Determine the (x, y) coordinate at the center of the cell enclosing the given text.  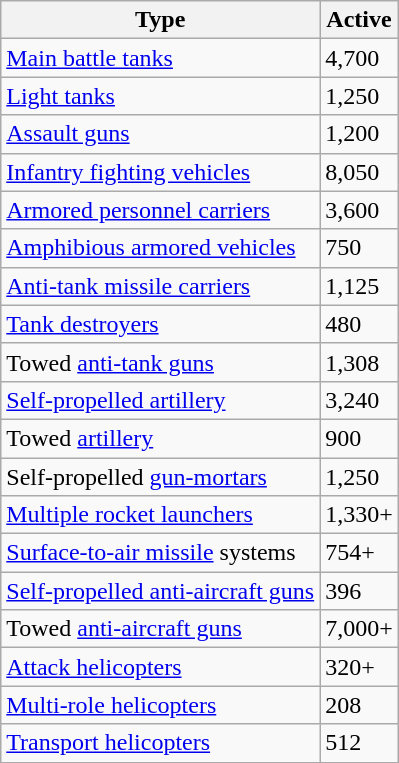
3,600 (360, 210)
1,330+ (360, 515)
Assault guns (160, 134)
8,050 (360, 172)
Transport helicopters (160, 743)
396 (360, 591)
1,125 (360, 286)
Tank destroyers (160, 324)
3,240 (360, 400)
Infantry fighting vehicles (160, 172)
Self-propelled artillery (160, 400)
Armored personnel carriers (160, 210)
4,700 (360, 58)
Attack helicopters (160, 667)
Self-propelled gun-mortars (160, 477)
Surface-to-air missile systems (160, 553)
512 (360, 743)
Type (160, 20)
Self-propelled anti-aircraft guns (160, 591)
1,200 (360, 134)
900 (360, 438)
754+ (360, 553)
Active (360, 20)
208 (360, 705)
1,308 (360, 362)
Towed anti-tank guns (160, 362)
7,000+ (360, 629)
Amphibious armored vehicles (160, 248)
Towed anti-aircraft guns (160, 629)
Light tanks (160, 96)
Anti-tank missile carriers (160, 286)
Main battle tanks (160, 58)
Multiple rocket launchers (160, 515)
Multi-role helicopters (160, 705)
480 (360, 324)
750 (360, 248)
Towed artillery (160, 438)
320+ (360, 667)
